From the cell containing the given text, extract its center point as (x, y) coordinate. 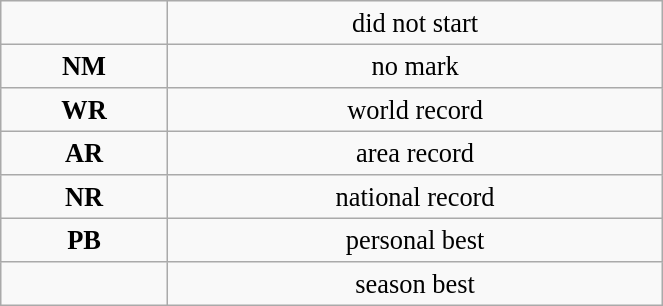
area record (415, 153)
season best (415, 284)
NM (84, 66)
NR (84, 197)
personal best (415, 240)
PB (84, 240)
national record (415, 197)
no mark (415, 66)
did not start (415, 22)
AR (84, 153)
world record (415, 109)
WR (84, 109)
